Provide the [x, y] coordinate of the cell's center where the given text is located.  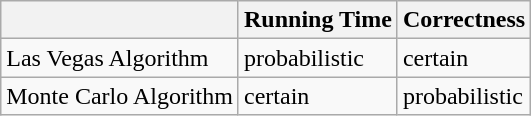
Las Vegas Algorithm [120, 58]
Running Time [318, 20]
Monte Carlo Algorithm [120, 96]
Correctness [464, 20]
